From the cell containing the given text, extract its center point as [x, y] coordinate. 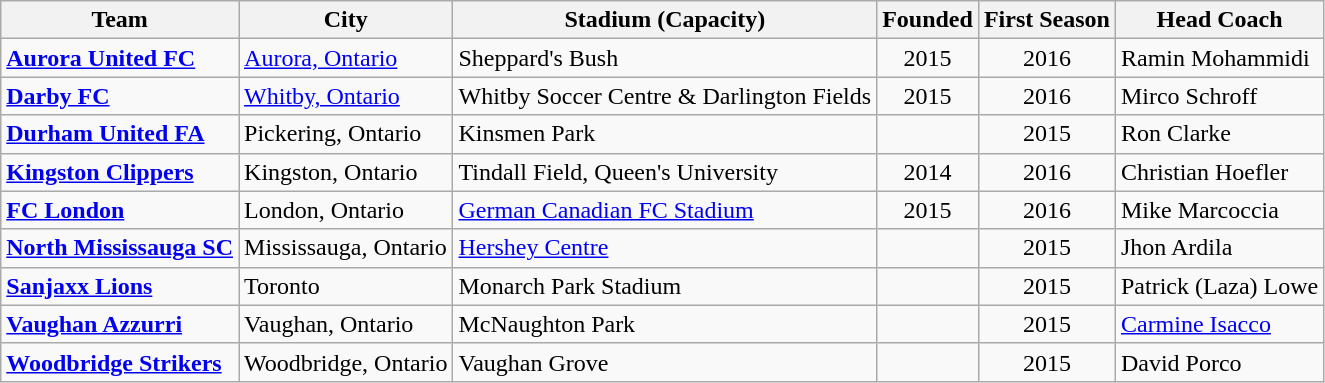
Christian Hoefler [1219, 172]
Woodbridge Strikers [120, 362]
German Canadian FC Stadium [665, 210]
Carmine Isacco [1219, 324]
Head Coach [1219, 20]
First Season [1046, 20]
Sheppard's Bush [665, 58]
Hershey Centre [665, 248]
Aurora United FC [120, 58]
Aurora, Ontario [346, 58]
Stadium (Capacity) [665, 20]
London, Ontario [346, 210]
Vaughan Grove [665, 362]
Sanjaxx Lions [120, 286]
Founded [928, 20]
Team [120, 20]
2014 [928, 172]
FC London [120, 210]
Tindall Field, Queen's University [665, 172]
Whitby, Ontario [346, 96]
Patrick (Laza) Lowe [1219, 286]
Ramin Mohammidi [1219, 58]
McNaughton Park [665, 324]
Whitby Soccer Centre & Darlington Fields [665, 96]
City [346, 20]
Kingston Clippers [120, 172]
Woodbridge, Ontario [346, 362]
Kinsmen Park [665, 134]
Vaughan Azzurri [120, 324]
Darby FC [120, 96]
North Mississauga SC [120, 248]
Mirco Schroff [1219, 96]
Mississauga, Ontario [346, 248]
David Porco [1219, 362]
Pickering, Ontario [346, 134]
Mike Marcoccia [1219, 210]
Toronto [346, 286]
Vaughan, Ontario [346, 324]
Kingston, Ontario [346, 172]
Ron Clarke [1219, 134]
Durham United FA [120, 134]
Monarch Park Stadium [665, 286]
Jhon Ardila [1219, 248]
